Locate the cell with the specified text and output its (x, y) center coordinate. 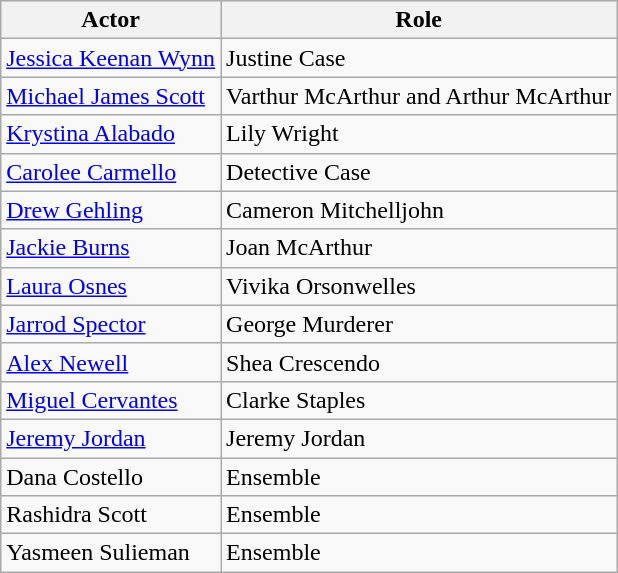
Role (419, 20)
Alex Newell (111, 362)
Jackie Burns (111, 248)
Yasmeen Sulieman (111, 553)
Shea Crescendo (419, 362)
Dana Costello (111, 477)
Michael James Scott (111, 96)
Carolee Carmello (111, 172)
Detective Case (419, 172)
George Murderer (419, 324)
Laura Osnes (111, 286)
Rashidra Scott (111, 515)
Lily Wright (419, 134)
Joan McArthur (419, 248)
Varthur McArthur and Arthur McArthur (419, 96)
Krystina Alabado (111, 134)
Vivika Orsonwelles (419, 286)
Drew Gehling (111, 210)
Cameron Mitchelljohn (419, 210)
Miguel Cervantes (111, 400)
Actor (111, 20)
Jarrod Spector (111, 324)
Justine Case (419, 58)
Clarke Staples (419, 400)
Jessica Keenan Wynn (111, 58)
